Pinpoint the cell where the given text exists, returning its (x, y) midpoint coordinate. 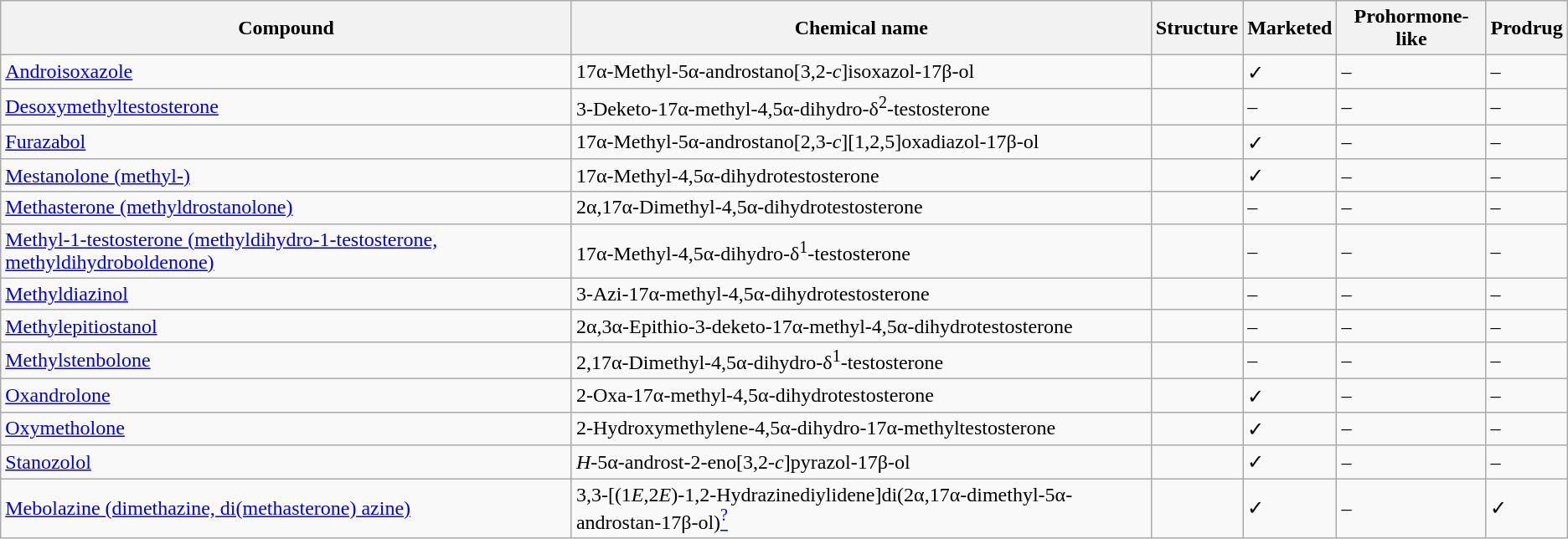
2-Hydroxymethylene-4,5α-dihydro-17α-methyltestosterone (861, 429)
17α-Methyl-4,5α-dihydrotestosterone (861, 175)
Oxandrolone (286, 396)
Mestanolone (methyl-) (286, 175)
Oxymetholone (286, 429)
Methylepitiostanol (286, 326)
3-Azi-17α-methyl-4,5α-dihydrotestosterone (861, 294)
2α,3α-Epithio-3-deketo-17α-methyl-4,5α-dihydrotestosterone (861, 326)
Marketed (1290, 28)
3,3-[(1E,2E)-1,2-Hydrazinediylidene]di(2α,17α-dimethyl-5α-androstan-17β-ol)? (861, 509)
Mebolazine (dimethazine, di(methasterone) azine) (286, 509)
2-Oxa-17α-methyl-4,5α-dihydrotestosterone (861, 396)
H-5α-androst-2-eno[3,2-c]pyrazol-17β-ol (861, 462)
Compound (286, 28)
Stanozolol (286, 462)
Androisoxazole (286, 72)
17α-Methyl-5α-androstano[3,2-c]isoxazol-17β-ol (861, 72)
Structure (1196, 28)
Methylstenbolone (286, 360)
Methyldiazinol (286, 294)
2,17α-Dimethyl-4,5α-dihydro-δ1-testosterone (861, 360)
Methyl-1-testosterone (methyldihydro-1-testosterone, methyldihydroboldenone) (286, 251)
2α,17α-Dimethyl-4,5α-dihydrotestosterone (861, 208)
Prohormone-like (1411, 28)
Prodrug (1526, 28)
3-Deketo-17α-methyl-4,5α-dihydro-δ2-testosterone (861, 107)
Chemical name (861, 28)
Methasterone (methyldrostanolone) (286, 208)
17α-Methyl-4,5α-dihydro-δ1-testosterone (861, 251)
Furazabol (286, 142)
Desoxymethyltestosterone (286, 107)
17α-Methyl-5α-androstano[2,3-c][1,2,5]oxadiazol-17β-ol (861, 142)
